Determine the (X, Y) coordinate at the center of the cell enclosing the given text.  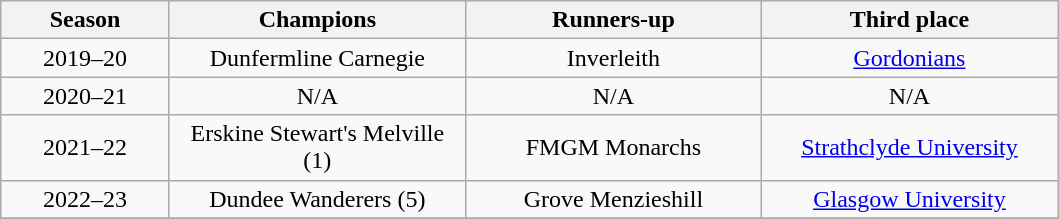
FMGM Monarchs (613, 148)
Season (86, 20)
Runners-up (613, 20)
2020–21 (86, 96)
Champions (317, 20)
Grove Menzieshill (613, 199)
Strathclyde University (909, 148)
Third place (909, 20)
Inverleith (613, 58)
2022–23 (86, 199)
Dundee Wanderers (5) (317, 199)
Dunfermline Carnegie (317, 58)
Gordonians (909, 58)
Erskine Stewart's Melville (1) (317, 148)
2019–20 (86, 58)
2021–22 (86, 148)
Glasgow University (909, 199)
